From the cell containing the given text, extract its center point as (X, Y) coordinate. 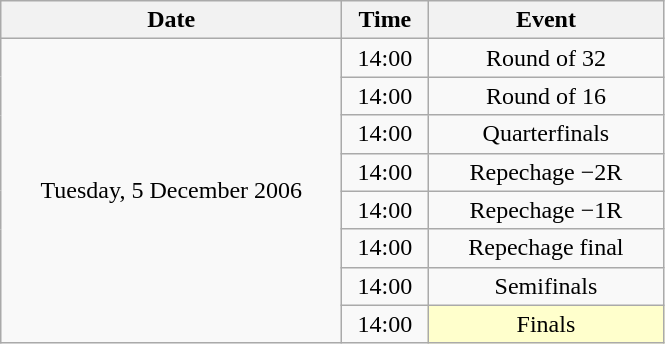
Round of 32 (546, 58)
Repechage −1R (546, 210)
Time (385, 20)
Round of 16 (546, 96)
Tuesday, 5 December 2006 (172, 191)
Finals (546, 324)
Semifinals (546, 286)
Date (172, 20)
Event (546, 20)
Quarterfinals (546, 134)
Repechage final (546, 248)
Repechage −2R (546, 172)
